Provide the [X, Y] coordinate of the cell's center where the given text is located.  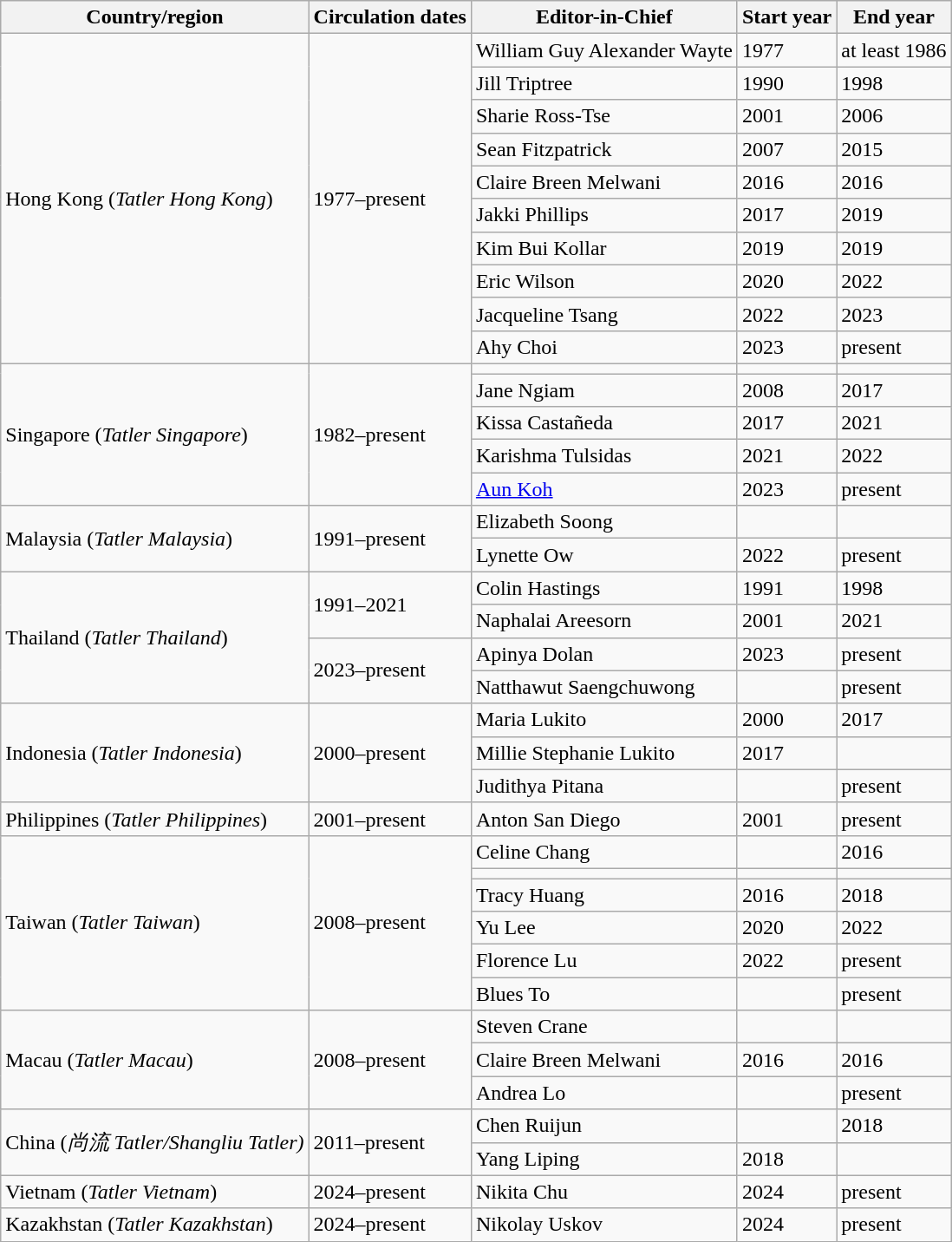
Indonesia (Tatler Indonesia) [154, 753]
2006 [894, 116]
Kissa Castañeda [603, 423]
Hong Kong (Tatler Hong Kong) [154, 199]
Celine Chang [603, 852]
2015 [894, 149]
1977–present [390, 199]
Chen Ruijun [603, 1126]
Andrea Lo [603, 1093]
Aun Koh [603, 489]
Eric Wilson [603, 281]
2000 [786, 720]
1990 [786, 83]
Vietnam (Tatler Vietnam) [154, 1192]
Steven Crane [603, 1027]
Macau (Tatler Macau) [154, 1060]
Colin Hastings [603, 588]
Apinya Dolan [603, 654]
2011–present [390, 1142]
Naphalai Areesorn [603, 621]
Nikolay Uskov [603, 1225]
2023–present [390, 670]
William Guy Alexander Wayte [603, 50]
2008 [786, 389]
Singapore (Tatler Singapore) [154, 434]
Blues To [603, 994]
Jakki Phillips [603, 215]
Ahy Choi [603, 347]
Malaysia (Tatler Malaysia) [154, 539]
1977 [786, 50]
Circulation dates [390, 17]
Yang Liping [603, 1159]
Philippines (Tatler Philippines) [154, 819]
Sean Fitzpatrick [603, 149]
2007 [786, 149]
Lynette Ow [603, 555]
Start year [786, 17]
Maria Lukito [603, 720]
2001–present [390, 819]
Karishma Tulsidas [603, 456]
Editor-in-Chief [603, 17]
End year [894, 17]
Kazakhstan (Tatler Kazakhstan) [154, 1225]
1991 [786, 588]
1991–present [390, 539]
Thailand (Tatler Thailand) [154, 637]
Jane Ngiam [603, 389]
Judithya Pitana [603, 786]
Country/region [154, 17]
1991–2021 [390, 605]
Yu Lee [603, 928]
1982–present [390, 434]
Anton San Diego [603, 819]
Nikita Chu [603, 1192]
Florence Lu [603, 961]
Sharie Ross-Tse [603, 116]
2000–present [390, 753]
Jill Triptree [603, 83]
China (尚流 Tatler/Shangliu Tatler) [154, 1142]
Kim Bui Kollar [603, 248]
Taiwan (Tatler Taiwan) [154, 923]
Elizabeth Soong [603, 522]
Tracy Huang [603, 894]
Jacqueline Tsang [603, 314]
Millie Stephanie Lukito [603, 753]
at least 1986 [894, 50]
Natthawut Saengchuwong [603, 687]
